Return (X, Y) of the center of cell containing provided text 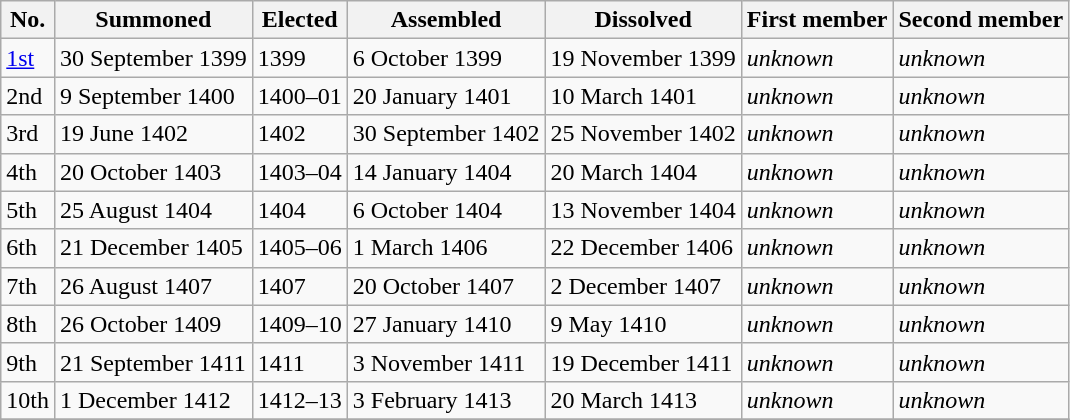
1405–06 (300, 248)
1407 (300, 286)
20 March 1404 (643, 172)
4th (28, 172)
10 March 1401 (643, 96)
7th (28, 286)
1412–13 (300, 400)
19 December 1411 (643, 362)
21 December 1405 (153, 248)
6 October 1404 (446, 210)
9 May 1410 (643, 324)
30 September 1402 (446, 134)
2nd (28, 96)
20 March 1413 (643, 400)
20 October 1403 (153, 172)
First member (817, 20)
5th (28, 210)
19 June 1402 (153, 134)
No. (28, 20)
Dissolved (643, 20)
1403–04 (300, 172)
1st (28, 58)
22 December 1406 (643, 248)
6th (28, 248)
1411 (300, 362)
30 September 1399 (153, 58)
Assembled (446, 20)
1404 (300, 210)
25 August 1404 (153, 210)
Elected (300, 20)
3 February 1413 (446, 400)
20 October 1407 (446, 286)
13 November 1404 (643, 210)
10th (28, 400)
8th (28, 324)
Summoned (153, 20)
1409–10 (300, 324)
25 November 1402 (643, 134)
19 November 1399 (643, 58)
3 November 1411 (446, 362)
3rd (28, 134)
27 January 1410 (446, 324)
20 January 1401 (446, 96)
1402 (300, 134)
26 August 1407 (153, 286)
1400–01 (300, 96)
9th (28, 362)
1 December 1412 (153, 400)
14 January 1404 (446, 172)
2 December 1407 (643, 286)
9 September 1400 (153, 96)
1 March 1406 (446, 248)
1399 (300, 58)
21 September 1411 (153, 362)
26 October 1409 (153, 324)
6 October 1399 (446, 58)
Second member (981, 20)
